For the text-containing cell, return its midpoint in (X, Y) coordinate format. 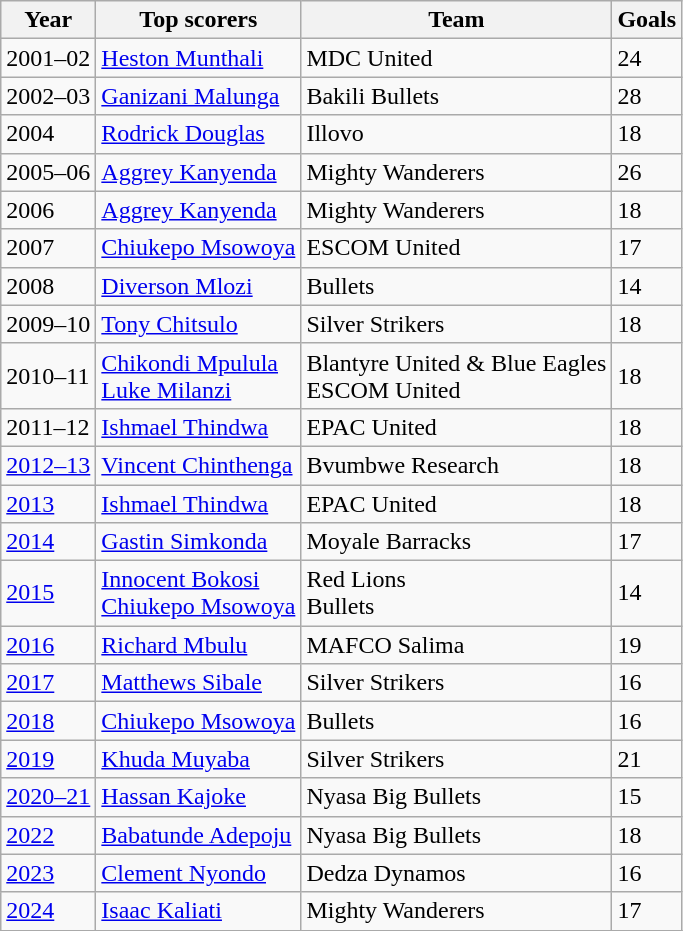
2006 (48, 210)
Illovo (456, 134)
Bakili Bullets (456, 96)
2013 (48, 503)
Gastin Simkonda (198, 542)
15 (647, 797)
ESCOM United (456, 248)
2009–10 (48, 324)
Babatunde Adepoju (198, 835)
Tony Chitsulo (198, 324)
26 (647, 172)
24 (647, 58)
Blantyre United & Blue EaglesESCOM United (456, 376)
2014 (48, 542)
Dedza Dynamos (456, 873)
Hassan Kajoke (198, 797)
MDC United (456, 58)
2016 (48, 645)
Innocent Bokosi Chiukepo Msowoya (198, 594)
2002–03 (48, 96)
2005–06 (48, 172)
Bvumbwe Research (456, 465)
Clement Nyondo (198, 873)
Heston Munthali (198, 58)
Isaac Kaliati (198, 911)
Moyale Barracks (456, 542)
Team (456, 20)
2015 (48, 594)
21 (647, 759)
2007 (48, 248)
Year (48, 20)
Goals (647, 20)
2010–11 (48, 376)
19 (647, 645)
2020–21 (48, 797)
Khuda Muyaba (198, 759)
Chikondi Mpulula Luke Milanzi (198, 376)
2012–13 (48, 465)
2019 (48, 759)
2008 (48, 286)
MAFCO Salima (456, 645)
2018 (48, 721)
Diverson Mlozi (198, 286)
Vincent Chinthenga (198, 465)
2004 (48, 134)
2024 (48, 911)
28 (647, 96)
2011–12 (48, 427)
Top scorers (198, 20)
Rodrick Douglas (198, 134)
Matthews Sibale (198, 683)
2023 (48, 873)
Ganizani Malunga (198, 96)
Red LionsBullets (456, 594)
2017 (48, 683)
Richard Mbulu (198, 645)
2001–02 (48, 58)
2022 (48, 835)
